Return the (X, Y) coordinate for the center point of the cell that contains the specified text.  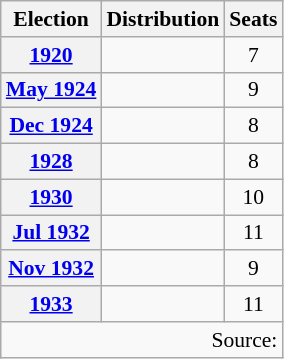
Distribution (162, 19)
Dec 1924 (52, 126)
1930 (52, 197)
Jul 1932 (52, 233)
Nov 1932 (52, 269)
Seats (253, 19)
1920 (52, 55)
Source: (142, 340)
7 (253, 55)
1933 (52, 304)
May 1924 (52, 90)
Election (52, 19)
10 (253, 197)
1928 (52, 162)
